For the text-containing cell, return its midpoint in [x, y] coordinate format. 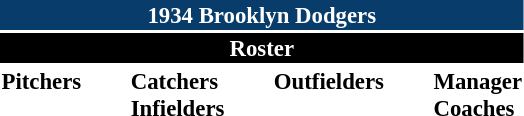
1934 Brooklyn Dodgers [262, 15]
Roster [262, 48]
